Output the [X, Y] coordinate of the center of the cell containing the given text.  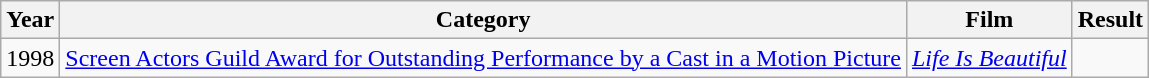
Film [989, 20]
Screen Actors Guild Award for Outstanding Performance by a Cast in a Motion Picture [484, 58]
Year [30, 20]
Category [484, 20]
Result [1110, 20]
1998 [30, 58]
Life Is Beautiful [989, 58]
